Determine the [x, y] coordinate at the center of the cell enclosing the given text.  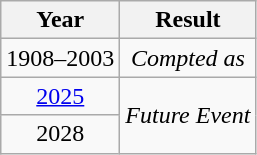
Compted as [188, 58]
Year [60, 20]
1908–2003 [60, 58]
2025 [60, 96]
2028 [60, 134]
Future Event [188, 115]
Result [188, 20]
